Detect which cell encompasses the target text, then output its (x, y) center coordinate. 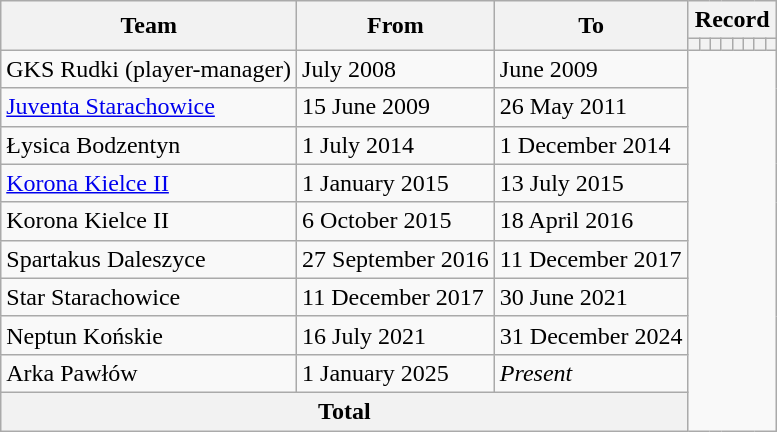
13 July 2015 (591, 183)
16 July 2021 (396, 335)
Spartakus Daleszyce (149, 259)
June 2009 (591, 69)
GKS Rudki (player-manager) (149, 69)
1 January 2025 (396, 373)
Łysica Bodzentyn (149, 145)
18 April 2016 (591, 221)
15 June 2009 (396, 107)
From (396, 26)
To (591, 26)
1 January 2015 (396, 183)
Arka Pawłów (149, 373)
Team (149, 26)
Juventa Starachowice (149, 107)
30 June 2021 (591, 297)
26 May 2011 (591, 107)
Record (732, 20)
July 2008 (396, 69)
6 October 2015 (396, 221)
Neptun Końskie (149, 335)
27 September 2016 (396, 259)
1 July 2014 (396, 145)
31 December 2024 (591, 335)
Total (344, 411)
1 December 2014 (591, 145)
Present (591, 373)
Star Starachowice (149, 297)
